Find where the given text appears and provide that cell's center as (x, y) coordinate. 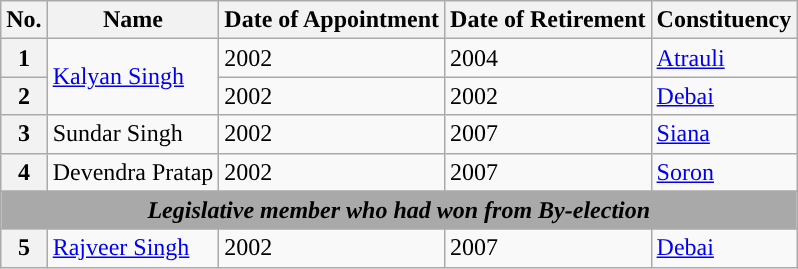
4 (24, 172)
Date of Retirement (548, 20)
Atrauli (724, 58)
Siana (724, 134)
Constituency (724, 20)
3 (24, 134)
Legislative member who had won from By-election (399, 210)
Kalyan Singh (133, 77)
Rajveer Singh (133, 248)
Sundar Singh (133, 134)
No. (24, 20)
Soron (724, 172)
Devendra Pratap (133, 172)
2 (24, 96)
2004 (548, 58)
Name (133, 20)
Date of Appointment (332, 20)
5 (24, 248)
1 (24, 58)
